Extract the [X, Y] coordinate from the center of the cell holding the provided text.  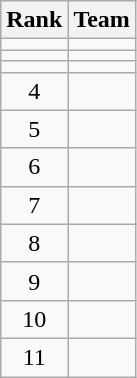
9 [34, 281]
6 [34, 167]
Team [102, 20]
5 [34, 129]
11 [34, 357]
7 [34, 205]
10 [34, 319]
Rank [34, 20]
8 [34, 243]
4 [34, 91]
